For the text-containing cell, return its midpoint in (X, Y) coordinate format. 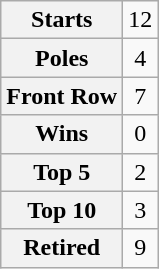
3 (140, 210)
Poles (62, 58)
Starts (62, 20)
Top 10 (62, 210)
Wins (62, 134)
Top 5 (62, 172)
2 (140, 172)
Front Row (62, 96)
12 (140, 20)
4 (140, 58)
Retired (62, 248)
7 (140, 96)
9 (140, 248)
0 (140, 134)
